Determine the [X, Y] coordinate at the center of the cell enclosing the given text.  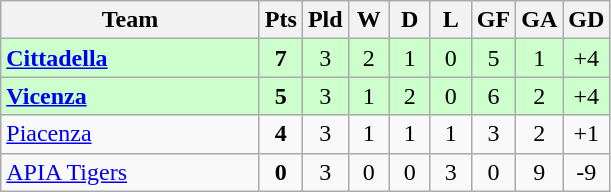
Pld [325, 20]
GA [540, 20]
L [450, 20]
4 [280, 134]
7 [280, 58]
Piacenza [130, 134]
Cittadella [130, 58]
GF [493, 20]
6 [493, 96]
9 [540, 172]
D [410, 20]
Vicenza [130, 96]
W [368, 20]
GD [586, 20]
APIA Tigers [130, 172]
+1 [586, 134]
-9 [586, 172]
Pts [280, 20]
Team [130, 20]
